For the text-containing cell, return its midpoint in (X, Y) coordinate format. 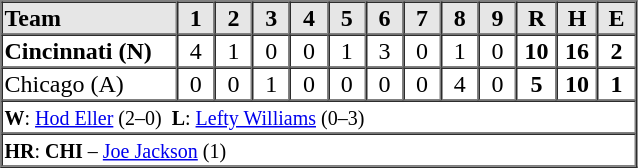
8 (460, 18)
HR: CHI – Joe Jackson (1) (319, 150)
H (577, 18)
W: Hod Eller (2–0) L: Lefty Williams (0–3) (319, 116)
7 (422, 18)
16 (577, 50)
6 (385, 18)
9 (498, 18)
Team (90, 18)
Cincinnati (N) (90, 50)
Chicago (A) (90, 84)
E (616, 18)
R (536, 18)
